Output the [x, y] coordinate of the center of the cell containing the given text.  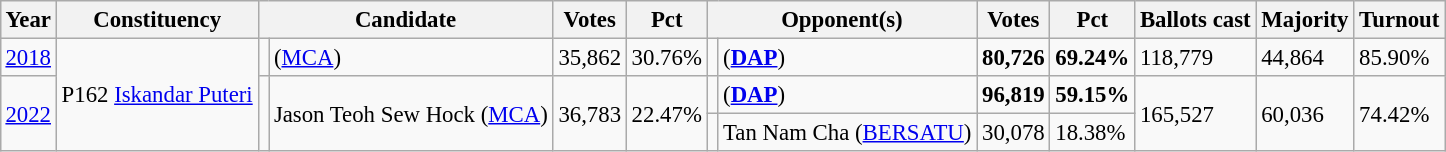
Majority [1305, 20]
36,783 [590, 114]
80,726 [1014, 57]
Constituency [157, 20]
60,036 [1305, 114]
Tan Nam Cha (BERSATU) [848, 133]
30,078 [1014, 133]
69.24% [1092, 57]
Ballots cast [1196, 20]
85.90% [1400, 57]
30.76% [666, 57]
(MCA) [411, 57]
Candidate [406, 20]
P162 Iskandar Puteri [157, 94]
Jason Teoh Sew Hock (MCA) [411, 114]
18.38% [1092, 133]
44,864 [1305, 57]
96,819 [1014, 95]
74.42% [1400, 114]
Year [28, 20]
22.47% [666, 114]
Opponent(s) [842, 20]
2022 [28, 114]
118,779 [1196, 57]
35,862 [590, 57]
2018 [28, 57]
59.15% [1092, 95]
165,527 [1196, 114]
Turnout [1400, 20]
